Scan for the cell matching the given text and deliver its [X, Y] coordinate at center. 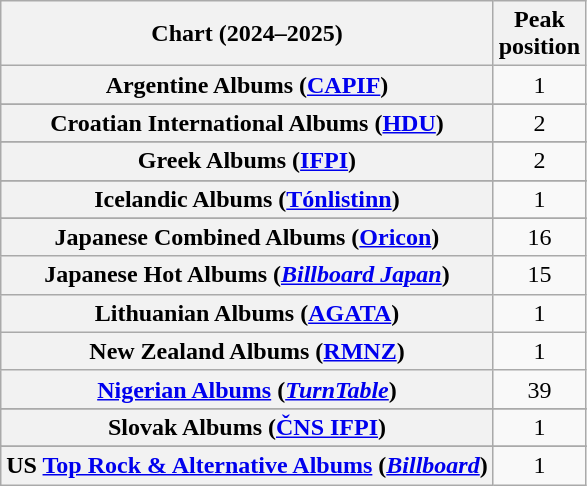
Japanese Hot Albums (Billboard Japan) [247, 275]
15 [539, 275]
Lithuanian Albums (AGATA) [247, 313]
Greek Albums (IFPI) [247, 161]
Nigerian Albums (TurnTable) [247, 389]
Chart (2024–2025) [247, 34]
39 [539, 389]
US Top Rock & Alternative Albums (Billboard) [247, 465]
Argentine Albums (CAPIF) [247, 85]
16 [539, 237]
New Zealand Albums (RMNZ) [247, 351]
Japanese Combined Albums (Oricon) [247, 237]
Icelandic Albums (Tónlistinn) [247, 199]
Peakposition [539, 34]
Croatian International Albums (HDU) [247, 123]
Slovak Albums (ČNS IFPI) [247, 427]
